Provide the [X, Y] coordinate of the cell's center where the given text is located.  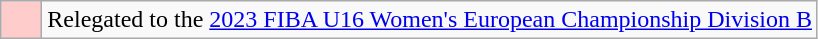
Relegated to the 2023 FIBA U16 Women's European Championship Division B [430, 20]
